Capture the cell that displays the provided text and extract its (x, y) central coordinate. 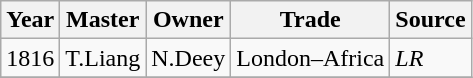
London–Africa (310, 58)
Master (103, 20)
Trade (310, 20)
T.Liang (103, 58)
LR (430, 58)
Owner (188, 20)
N.Deey (188, 58)
Year (30, 20)
1816 (30, 58)
Source (430, 20)
